Return the (x, y) coordinate for the center point of the cell that contains the specified text.  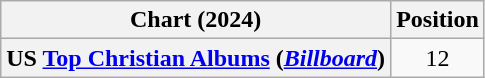
Position (438, 20)
12 (438, 58)
US Top Christian Albums (Billboard) (196, 58)
Chart (2024) (196, 20)
